Locate the cell with the specified text and output its [X, Y] center coordinate. 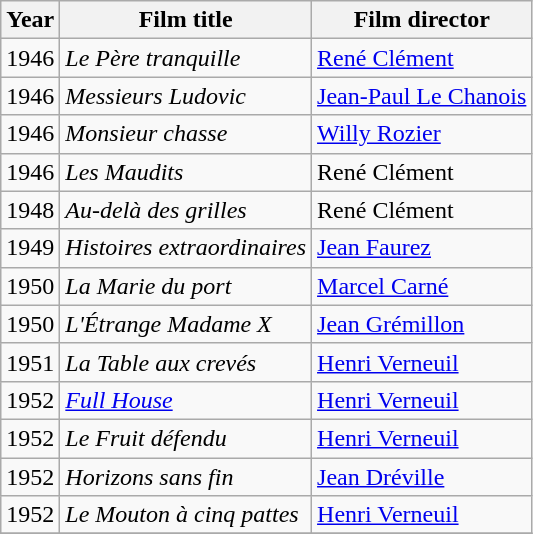
Monsieur chasse [186, 134]
Film title [186, 20]
1949 [30, 248]
1948 [30, 210]
Le Mouton à cinq pattes [186, 515]
Marcel Carné [422, 286]
L'Étrange Madame X [186, 324]
Jean Grémillon [422, 324]
Jean Faurez [422, 248]
Film director [422, 20]
Full House [186, 400]
La Marie du port [186, 286]
Jean-Paul Le Chanois [422, 96]
Willy Rozier [422, 134]
Jean Dréville [422, 477]
Le Fruit défendu [186, 438]
Les Maudits [186, 172]
Horizons sans fin [186, 477]
Au-delà des grilles [186, 210]
Histoires extraordinaires [186, 248]
Messieurs Ludovic [186, 96]
1951 [30, 362]
La Table aux crevés [186, 362]
Year [30, 20]
Le Père tranquille [186, 58]
